From the cell containing the given text, extract its center point as [X, Y] coordinate. 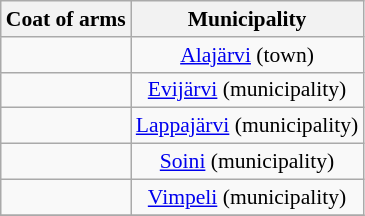
Coat of arms [66, 19]
Alajärvi (town) [248, 55]
Lappajärvi (municipality) [248, 126]
Evijärvi (municipality) [248, 90]
Vimpeli (municipality) [248, 197]
Municipality [248, 19]
Soini (municipality) [248, 162]
